Scan for the cell matching the given text and deliver its (x, y) coordinate at center. 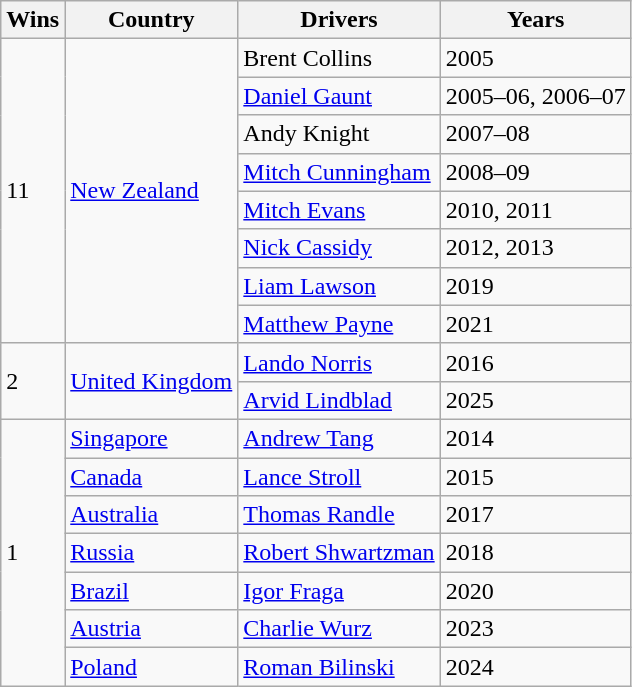
Drivers (339, 20)
Matthew Payne (339, 324)
Brazil (152, 591)
2018 (536, 553)
Daniel Gaunt (339, 96)
Brent Collins (339, 58)
Lando Norris (339, 362)
Mitch Evans (339, 210)
New Zealand (152, 191)
Years (536, 20)
Liam Lawson (339, 286)
2005 (536, 58)
Lance Stroll (339, 477)
2007–08 (536, 134)
1 (33, 552)
Austria (152, 629)
2008–09 (536, 172)
2021 (536, 324)
Wins (33, 20)
Poland (152, 667)
Robert Shwartzman (339, 553)
Andy Knight (339, 134)
2010, 2011 (536, 210)
Australia (152, 515)
2 (33, 381)
Andrew Tang (339, 438)
Thomas Randle (339, 515)
Russia (152, 553)
2023 (536, 629)
Canada (152, 477)
2019 (536, 286)
2025 (536, 400)
United Kingdom (152, 381)
Country (152, 20)
2016 (536, 362)
Roman Bilinski (339, 667)
2012, 2013 (536, 248)
11 (33, 191)
Nick Cassidy (339, 248)
Mitch Cunningham (339, 172)
2015 (536, 477)
2024 (536, 667)
Arvid Lindblad (339, 400)
2014 (536, 438)
2005–06, 2006–07 (536, 96)
2017 (536, 515)
Igor Fraga (339, 591)
Singapore (152, 438)
Charlie Wurz (339, 629)
2020 (536, 591)
